Search for the cell housing the specified text and yield its (X, Y) center coordinate. 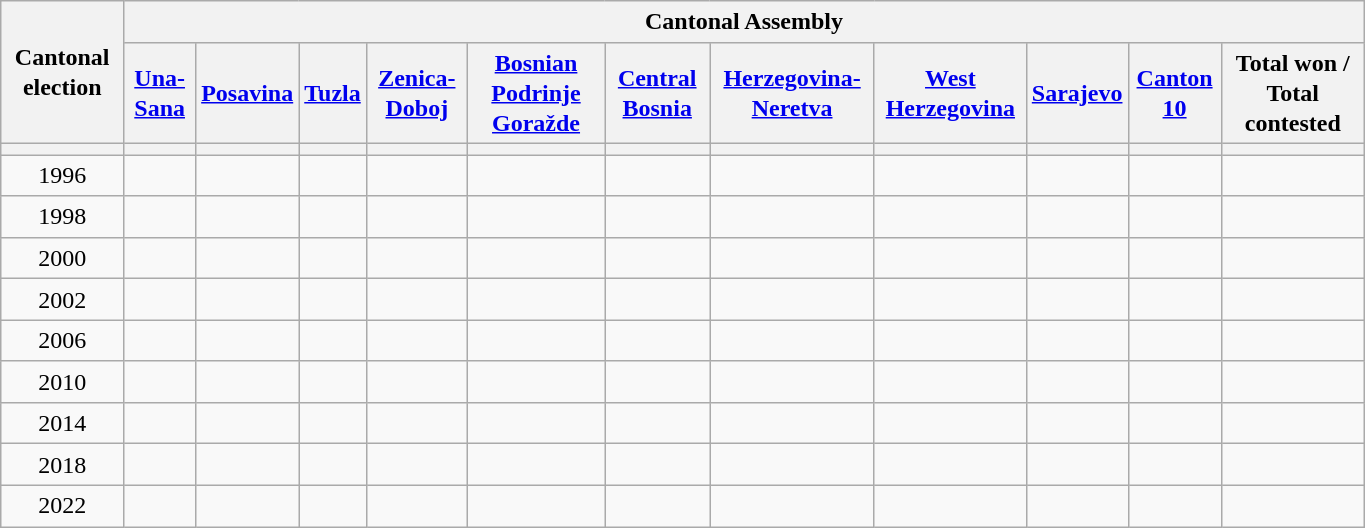
Tuzla (333, 93)
2014 (62, 424)
2002 (62, 300)
Bosnian Podrinje Goražde (536, 93)
Una-Sana (160, 93)
2006 (62, 340)
Posavina (248, 93)
1996 (62, 176)
Herzegovina-Neretva (792, 93)
Total won / Total contested (1292, 93)
1998 (62, 216)
Central Bosnia (658, 93)
Zenica-Doboj (416, 93)
Sarajevo (1077, 93)
2010 (62, 382)
Cantonal election (62, 72)
West Herzegovina (950, 93)
2000 (62, 258)
2022 (62, 506)
Cantonal Assembly (744, 22)
Canton 10 (1174, 93)
2018 (62, 464)
